Return the (X, Y) coordinate for the center point of the cell that contains the specified text.  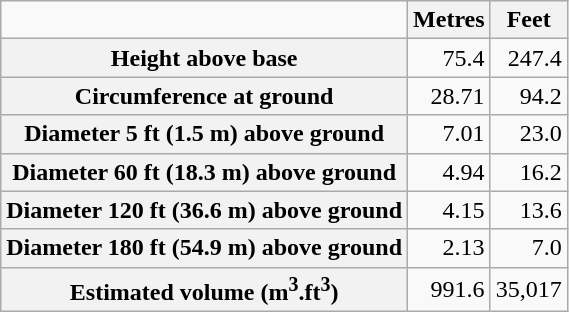
13.6 (528, 210)
4.94 (450, 172)
2.13 (450, 248)
35,017 (528, 290)
Diameter 60 ft (18.3 m) above ground (204, 172)
Diameter 180 ft (54.9 m) above ground (204, 248)
991.6 (450, 290)
94.2 (528, 96)
Estimated volume (m3.ft3) (204, 290)
247.4 (528, 58)
7.0 (528, 248)
28.71 (450, 96)
Metres (450, 20)
Circumference at ground (204, 96)
Height above base (204, 58)
23.0 (528, 134)
Diameter 120 ft (36.6 m) above ground (204, 210)
4.15 (450, 210)
16.2 (528, 172)
Diameter 5 ft (1.5 m) above ground (204, 134)
7.01 (450, 134)
75.4 (450, 58)
Feet (528, 20)
